Provide the (x, y) coordinate of the cell's center where the given text is located.  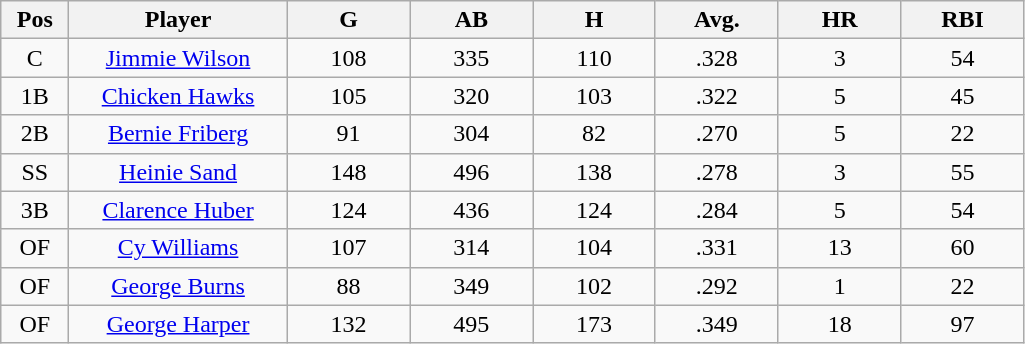
320 (472, 96)
3B (35, 210)
18 (840, 324)
138 (594, 172)
91 (348, 134)
G (348, 20)
82 (594, 134)
314 (472, 248)
436 (472, 210)
.322 (716, 96)
45 (962, 96)
.284 (716, 210)
55 (962, 172)
1B (35, 96)
2B (35, 134)
George Harper (178, 324)
349 (472, 286)
1 (840, 286)
Bernie Friberg (178, 134)
97 (962, 324)
105 (348, 96)
.349 (716, 324)
HR (840, 20)
496 (472, 172)
107 (348, 248)
RBI (962, 20)
.328 (716, 58)
108 (348, 58)
Clarence Huber (178, 210)
Cy Williams (178, 248)
88 (348, 286)
110 (594, 58)
495 (472, 324)
SS (35, 172)
H (594, 20)
Player (178, 20)
.270 (716, 134)
104 (594, 248)
Chicken Hawks (178, 96)
Avg. (716, 20)
60 (962, 248)
AB (472, 20)
George Burns (178, 286)
.278 (716, 172)
Jimmie Wilson (178, 58)
13 (840, 248)
132 (348, 324)
103 (594, 96)
Heinie Sand (178, 172)
.292 (716, 286)
Pos (35, 20)
148 (348, 172)
335 (472, 58)
102 (594, 286)
.331 (716, 248)
304 (472, 134)
173 (594, 324)
C (35, 58)
